Find where the given text appears and provide that cell's center as (x, y) coordinate. 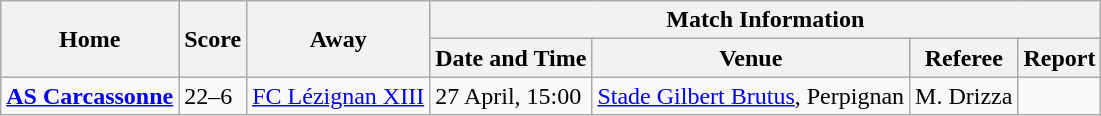
Home (90, 39)
Venue (751, 58)
Referee (964, 58)
FC Lézignan XIII (338, 96)
27 April, 15:00 (511, 96)
Stade Gilbert Brutus, Perpignan (751, 96)
Match Information (766, 20)
22–6 (213, 96)
Report (1060, 58)
Away (338, 39)
Date and Time (511, 58)
Score (213, 39)
M. Drizza (964, 96)
AS Carcassonne (90, 96)
